Find where the given text appears and provide that cell's center as [x, y] coordinate. 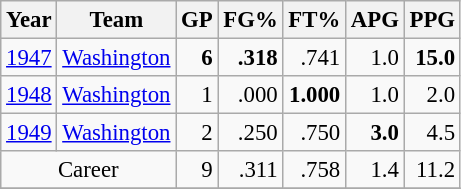
11.2 [432, 170]
2.0 [432, 95]
.311 [250, 170]
Team [116, 20]
Year [29, 20]
.250 [250, 133]
FG% [250, 20]
1.4 [376, 170]
Career [88, 170]
GP [197, 20]
APG [376, 20]
1.000 [314, 95]
PPG [432, 20]
4.5 [432, 133]
2 [197, 133]
1947 [29, 58]
3.0 [376, 133]
9 [197, 170]
.741 [314, 58]
.000 [250, 95]
.318 [250, 58]
6 [197, 58]
15.0 [432, 58]
1949 [29, 133]
.758 [314, 170]
.750 [314, 133]
1948 [29, 95]
1 [197, 95]
FT% [314, 20]
